Provide the [x, y] coordinate of the cell's center where the given text is located.  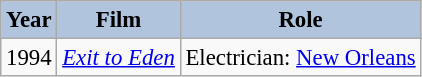
Role [300, 20]
Film [118, 20]
Electrician: New Orleans [300, 58]
1994 [29, 58]
Exit to Eden [118, 58]
Year [29, 20]
